From the cell containing the given text, extract its center point as (x, y) coordinate. 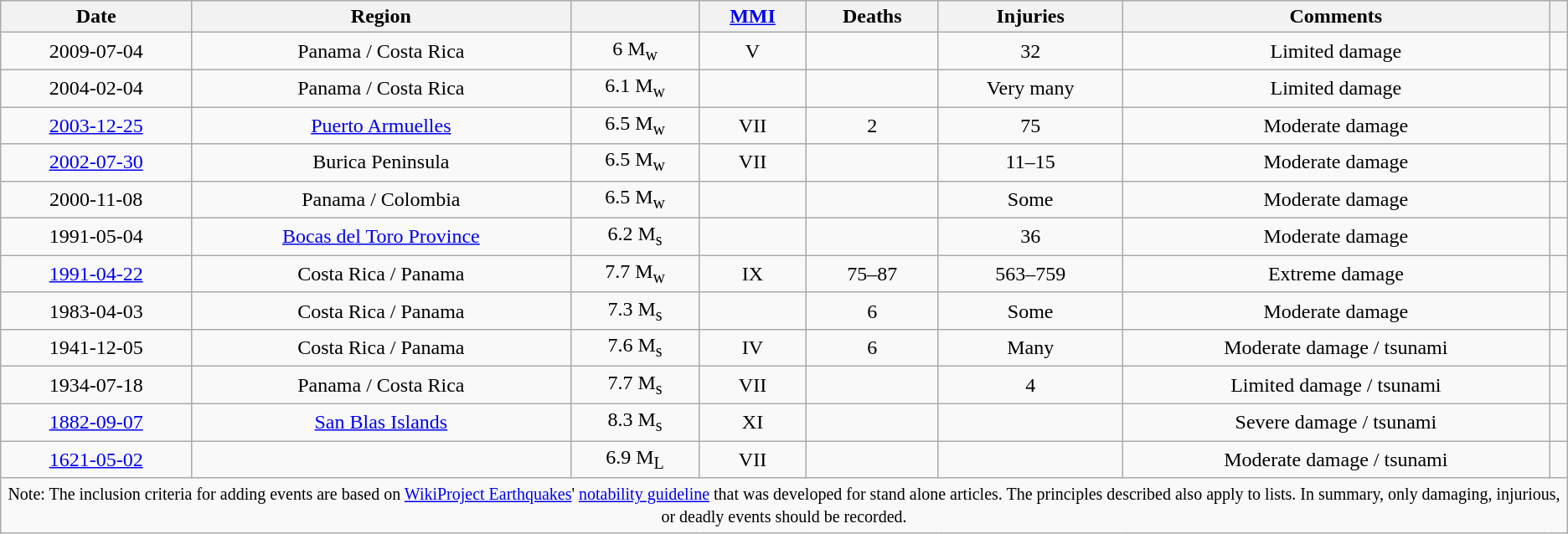
San Blas Islands (382, 422)
Comments (1336, 17)
Injuries (1030, 17)
IV (752, 348)
2002-07-30 (96, 162)
36 (1030, 237)
1882-09-07 (96, 422)
Very many (1030, 88)
2004-02-04 (96, 88)
1934-07-18 (96, 385)
Limited damage / tsunami (1336, 385)
4 (1030, 385)
7.3 Ms (635, 311)
MMI (752, 17)
Severe damage / tsunami (1336, 422)
Deaths (872, 17)
1983-04-03 (96, 311)
563–759 (1030, 274)
1941-12-05 (96, 348)
7.6 Ms (635, 348)
XI (752, 422)
Date (96, 17)
V (752, 51)
6.2 Ms (635, 237)
1991-04-22 (96, 274)
8.3 Ms (635, 422)
Many (1030, 348)
6.1 Mw (635, 88)
Burica Peninsula (382, 162)
32 (1030, 51)
7.7 Ms (635, 385)
1991-05-04 (96, 237)
75–87 (872, 274)
Region (382, 17)
Puerto Armuelles (382, 126)
1621-05-02 (96, 460)
Bocas del Toro Province (382, 237)
6 Mw (635, 51)
2003-12-25 (96, 126)
2009-07-04 (96, 51)
11–15 (1030, 162)
7.7 Mw (635, 274)
2 (872, 126)
6.9 ML (635, 460)
IX (752, 274)
75 (1030, 126)
Panama / Colombia (382, 199)
Extreme damage (1336, 274)
2000-11-08 (96, 199)
